Return the (x, y) coordinate for the center point of the cell that contains the specified text.  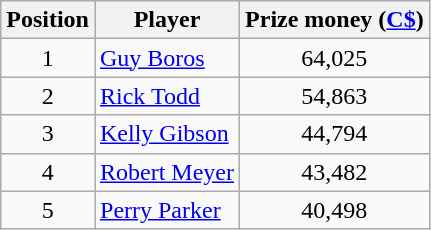
1 (48, 58)
54,863 (335, 96)
43,482 (335, 172)
Perry Parker (166, 210)
Player (166, 20)
Prize money (C$) (335, 20)
4 (48, 172)
Guy Boros (166, 58)
44,794 (335, 134)
40,498 (335, 210)
64,025 (335, 58)
5 (48, 210)
Rick Todd (166, 96)
2 (48, 96)
Kelly Gibson (166, 134)
Robert Meyer (166, 172)
3 (48, 134)
Position (48, 20)
